Capture the cell that displays the provided text and extract its [x, y] central coordinate. 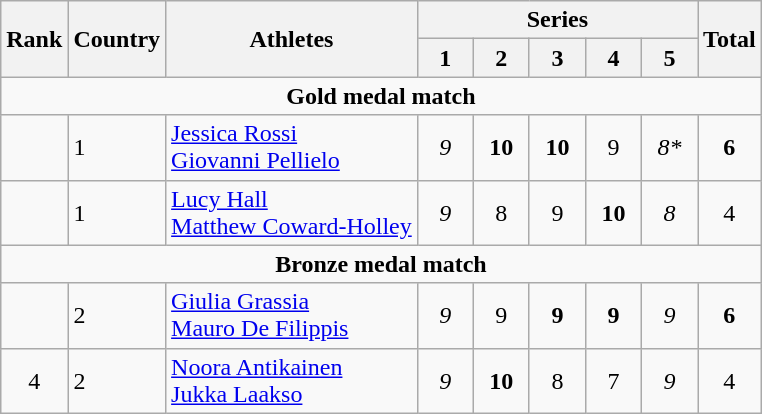
8* [670, 148]
Rank [34, 39]
7 [613, 380]
Jessica RossiGiovanni Pellielo [292, 148]
Giulia GrassiaMauro De Filippis [292, 316]
Country [117, 39]
5 [670, 58]
Total [730, 39]
Noora AntikainenJukka Laakso [292, 380]
3 [557, 58]
Bronze medal match [381, 264]
Lucy HallMatthew Coward-Holley [292, 212]
Athletes [292, 39]
Gold medal match [381, 96]
Series [557, 20]
